Extract the [X, Y] coordinate from the center of the cell holding the provided text.  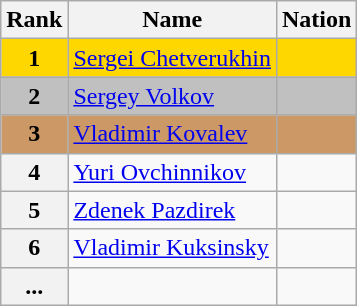
Name [172, 20]
6 [34, 248]
Zdenek Pazdirek [172, 210]
Nation [316, 20]
4 [34, 172]
Vladimir Kovalev [172, 134]
Yuri Ovchinnikov [172, 172]
2 [34, 96]
Sergei Chetverukhin [172, 58]
... [34, 286]
Sergey Volkov [172, 96]
3 [34, 134]
Vladimir Kuksinsky [172, 248]
1 [34, 58]
Rank [34, 20]
5 [34, 210]
